Search for the cell housing the specified text and yield its [X, Y] center coordinate. 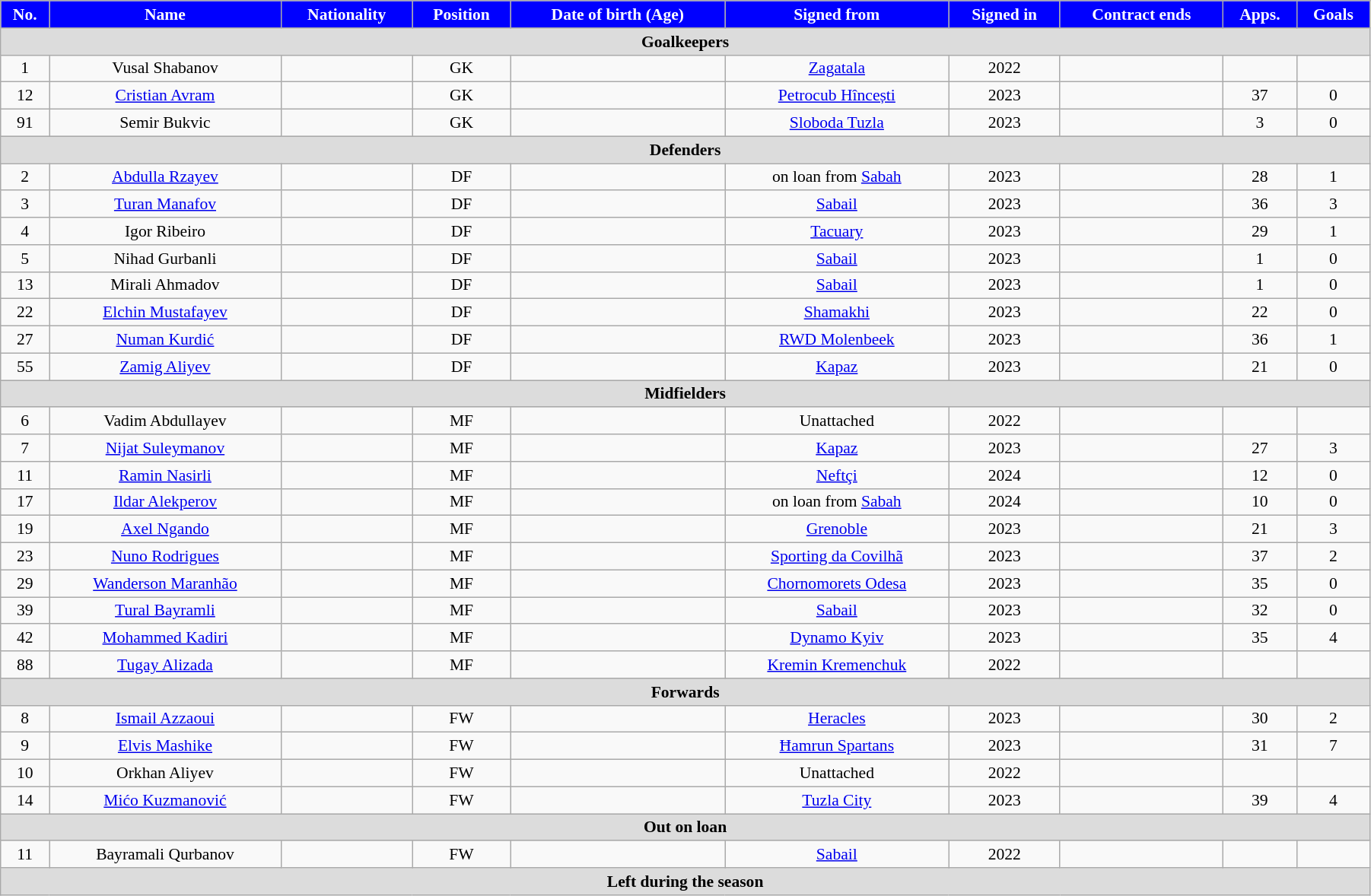
Heracles [837, 719]
Forwards [685, 692]
Wanderson Maranhão [166, 583]
Signed in [1004, 14]
Tacuary [837, 231]
Orkhan Aliyev [166, 774]
Kremin Kremenchuk [837, 665]
Bayramali Qurbanov [166, 855]
Abdulla Rzayev [166, 177]
Zamig Aliyev [166, 367]
Sporting da Covilhã [837, 557]
Nijat Suleymanov [166, 448]
Shamakhi [837, 313]
Ildar Alekperov [166, 502]
Sloboda Tuzla [837, 123]
14 [25, 800]
Goals [1333, 14]
17 [25, 502]
Igor Ribeiro [166, 231]
Tugay Alizada [166, 665]
23 [25, 557]
Ismail Azzaoui [166, 719]
Neftçi [837, 475]
Signed from [837, 14]
Out on loan [685, 828]
13 [25, 285]
No. [25, 14]
Apps. [1260, 14]
32 [1260, 611]
42 [25, 638]
Petrocub Hîncești [837, 96]
Ħamrun Spartans [837, 746]
Axel Ngando [166, 529]
Nationality [347, 14]
Defenders [685, 150]
5 [25, 259]
Tural Bayramli [166, 611]
Mirali Ahmadov [166, 285]
88 [25, 665]
Tuzla City [837, 800]
Elchin Mustafayev [166, 313]
Goalkeepers [685, 42]
Chornomorets Odesa [837, 583]
Numan Kurdić [166, 340]
Left during the season [685, 882]
30 [1260, 719]
Mićo Kuzmanović [166, 800]
Position [461, 14]
Nihad Gurbanli [166, 259]
Nuno Rodrigues [166, 557]
Ramin Nasirli [166, 475]
Elvis Mashike [166, 746]
55 [25, 367]
28 [1260, 177]
9 [25, 746]
Vusal Shabanov [166, 68]
Cristian Avram [166, 96]
Mohammed Kadiri [166, 638]
31 [1260, 746]
Grenoble [837, 529]
Semir Bukvic [166, 123]
Date of birth (Age) [618, 14]
RWD Molenbeek [837, 340]
Turan Manafov [166, 205]
Contract ends [1141, 14]
6 [25, 421]
19 [25, 529]
Midfielders [685, 394]
Vadim Abdullayev [166, 421]
Zagatala [837, 68]
Name [166, 14]
8 [25, 719]
Dynamo Kyiv [837, 638]
91 [25, 123]
